Output the [x, y] coordinate of the center of the cell containing the given text.  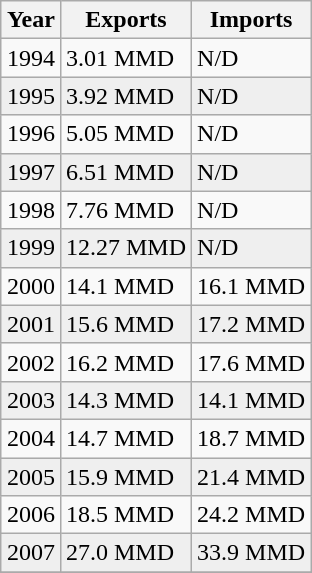
2003 [30, 400]
2005 [30, 477]
18.5 MMD [126, 515]
33.9 MMD [252, 553]
21.4 MMD [252, 477]
Exports [126, 20]
27.0 MMD [126, 553]
18.7 MMD [252, 438]
2004 [30, 438]
1997 [30, 172]
1996 [30, 134]
2000 [30, 286]
1995 [30, 96]
2001 [30, 324]
1998 [30, 210]
5.05 MMD [126, 134]
Imports [252, 20]
1999 [30, 248]
15.6 MMD [126, 324]
17.6 MMD [252, 362]
6.51 MMD [126, 172]
17.2 MMD [252, 324]
7.76 MMD [126, 210]
2007 [30, 553]
3.01 MMD [126, 58]
12.27 MMD [126, 248]
24.2 MMD [252, 515]
3.92 MMD [126, 96]
16.1 MMD [252, 286]
15.9 MMD [126, 477]
14.7 MMD [126, 438]
16.2 MMD [126, 362]
2006 [30, 515]
Year [30, 20]
14.3 MMD [126, 400]
1994 [30, 58]
2002 [30, 362]
